Locate the cell with the specified text and output its (x, y) center coordinate. 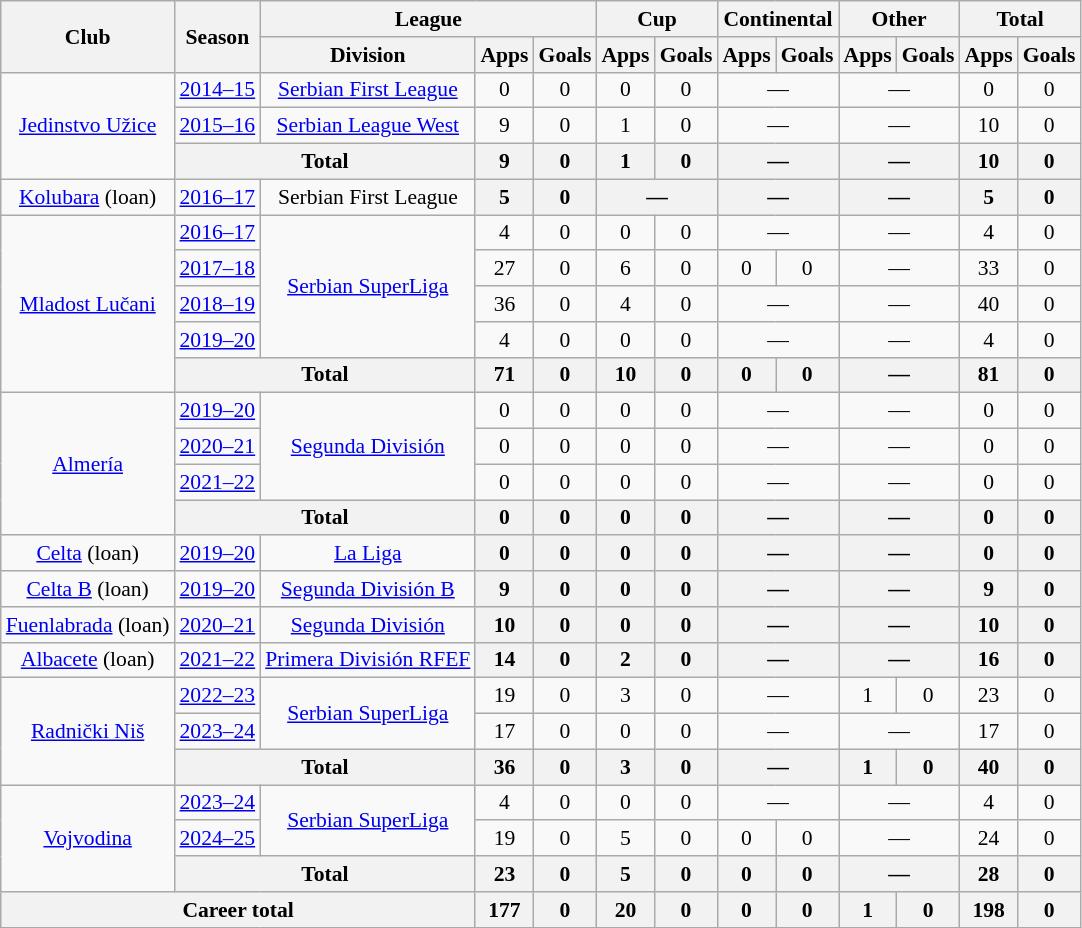
28 (989, 874)
198 (989, 910)
Continental (778, 19)
Mladost Lučani (88, 304)
Celta B (loan) (88, 589)
Kolubara (loan) (88, 197)
League (428, 19)
2 (625, 660)
Club (88, 36)
Division (368, 55)
2024–25 (218, 839)
177 (504, 910)
Jedinstvo Užice (88, 126)
Fuenlabrada (loan) (88, 625)
2014–15 (218, 90)
Serbian League West (368, 126)
2022–23 (218, 696)
71 (504, 375)
Vojvodina (88, 838)
Radnički Niš (88, 732)
Season (218, 36)
2018–19 (218, 304)
La Liga (368, 554)
Other (898, 19)
6 (625, 269)
Segunda División B (368, 589)
Career total (238, 910)
33 (989, 269)
Primera División RFEF (368, 660)
20 (625, 910)
27 (504, 269)
14 (504, 660)
24 (989, 839)
Albacete (loan) (88, 660)
2017–18 (218, 269)
2015–16 (218, 126)
Cup (656, 19)
Celta (loan) (88, 554)
Almería (88, 464)
16 (989, 660)
81 (989, 375)
